Find where the given text appears and provide that cell's center as (X, Y) coordinate. 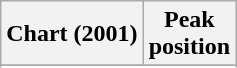
Chart (2001) (72, 34)
Peak position (189, 34)
